Detect which cell encompasses the target text, then output its (X, Y) center coordinate. 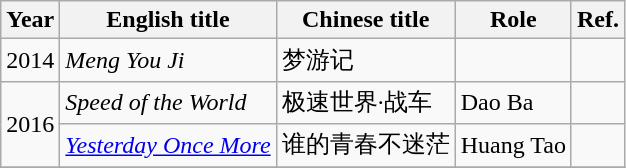
Role (513, 20)
Yesterday Once More (168, 146)
English title (168, 20)
Meng You Ji (168, 60)
2016 (30, 124)
Ref. (598, 20)
Dao Ba (513, 102)
谁的青春不迷茫 (366, 146)
极速世界·战车 (366, 102)
Huang Tao (513, 146)
Speed of the World (168, 102)
Year (30, 20)
2014 (30, 60)
梦游记 (366, 60)
Chinese title (366, 20)
